Provide the (X, Y) coordinate of the cell's center where the given text is located.  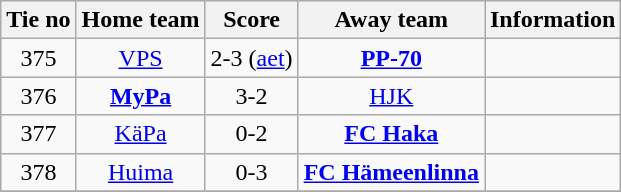
3-2 (252, 96)
0-2 (252, 134)
Tie no (38, 20)
375 (38, 58)
FC Hämeenlinna (391, 172)
0-3 (252, 172)
HJK (391, 96)
376 (38, 96)
KäPa (140, 134)
Score (252, 20)
MyPa (140, 96)
Information (552, 20)
Home team (140, 20)
377 (38, 134)
PP-70 (391, 58)
VPS (140, 58)
2-3 (aet) (252, 58)
Away team (391, 20)
378 (38, 172)
FC Haka (391, 134)
Huima (140, 172)
